Locate the cell with the specified text and output its [X, Y] center coordinate. 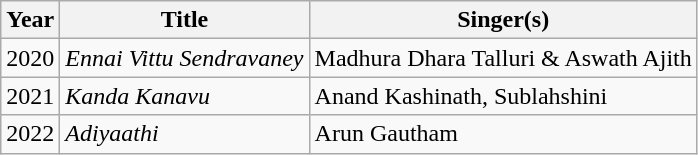
Anand Kashinath, Sublahshini [503, 96]
Ennai Vittu Sendravaney [184, 58]
Arun Gautham [503, 134]
Title [184, 20]
Singer(s) [503, 20]
Adiyaathi [184, 134]
2022 [30, 134]
Year [30, 20]
2020 [30, 58]
2021 [30, 96]
Kanda Kanavu [184, 96]
Madhura Dhara Talluri & Aswath Ajith [503, 58]
